Return the [x, y] coordinate for the center point of the cell that contains the specified text.  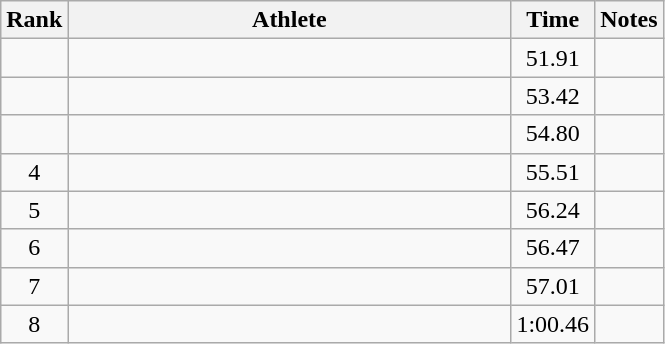
4 [34, 172]
56.24 [553, 210]
55.51 [553, 172]
Athlete [290, 20]
5 [34, 210]
56.47 [553, 248]
Rank [34, 20]
6 [34, 248]
Notes [629, 20]
7 [34, 286]
53.42 [553, 96]
51.91 [553, 58]
57.01 [553, 286]
Time [553, 20]
8 [34, 324]
1:00.46 [553, 324]
54.80 [553, 134]
